Search for the cell housing the specified text and yield its (X, Y) center coordinate. 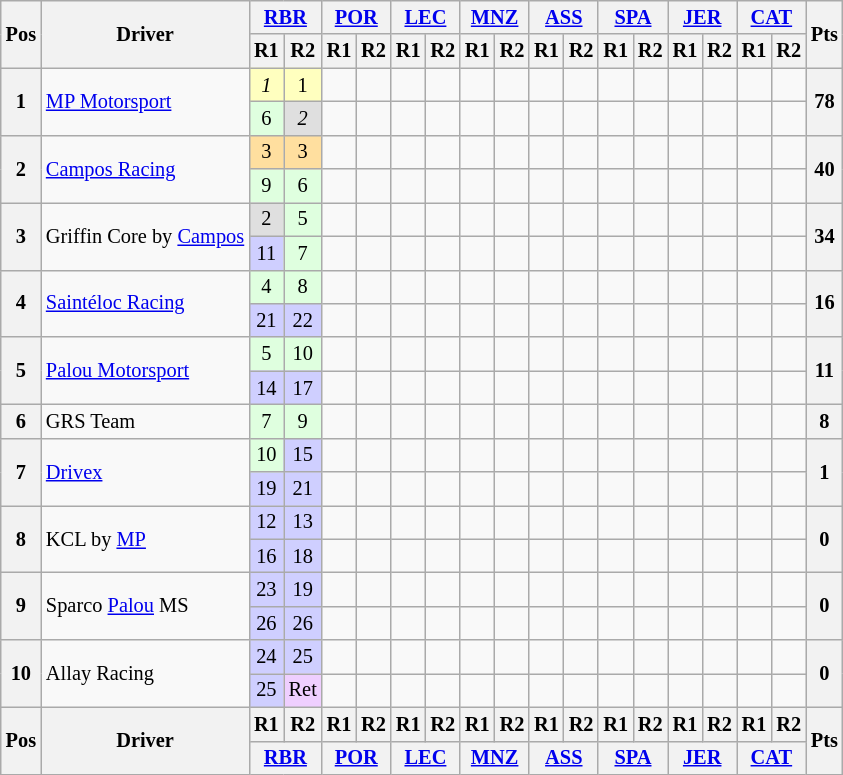
12 (266, 522)
23 (266, 589)
KCL by MP (145, 538)
78 (824, 102)
Campos Racing (145, 168)
Saintéloc Racing (145, 304)
13 (303, 522)
Ret (303, 690)
Allay Racing (145, 674)
Sparco Palou MS (145, 606)
34 (824, 236)
17 (303, 388)
Griffin Core by Campos (145, 236)
14 (266, 388)
Palou Motorsport (145, 370)
Drivex (145, 472)
GRS Team (145, 421)
15 (303, 455)
24 (266, 657)
MP Motorsport (145, 102)
22 (303, 320)
18 (303, 556)
40 (824, 168)
